Scan for the cell matching the given text and deliver its [x, y] coordinate at center. 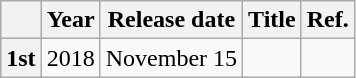
Release date [171, 20]
Title [272, 20]
2018 [70, 58]
Year [70, 20]
1st [21, 58]
November 15 [171, 58]
Ref. [328, 20]
